Capture the cell that displays the provided text and extract its [X, Y] central coordinate. 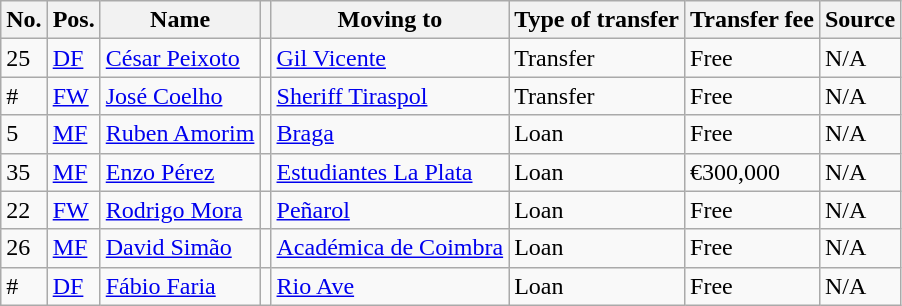
Sheriff Tiraspol [390, 96]
Name [180, 20]
Moving to [390, 20]
Braga [390, 134]
Rodrigo Mora [180, 210]
Gil Vicente [390, 58]
Estudiantes La Plata [390, 172]
Transfer fee [752, 20]
David Simão [180, 248]
No. [24, 20]
César Peixoto [180, 58]
Académica de Coimbra [390, 248]
25 [24, 58]
Fábio Faria [180, 286]
Type of transfer [597, 20]
Ruben Amorim [180, 134]
26 [24, 248]
Peñarol [390, 210]
22 [24, 210]
José Coelho [180, 96]
Enzo Pérez [180, 172]
Rio Ave [390, 286]
5 [24, 134]
35 [24, 172]
€300,000 [752, 172]
Pos. [74, 20]
Source [860, 20]
